Pinpoint the cell where the given text exists, returning its [X, Y] midpoint coordinate. 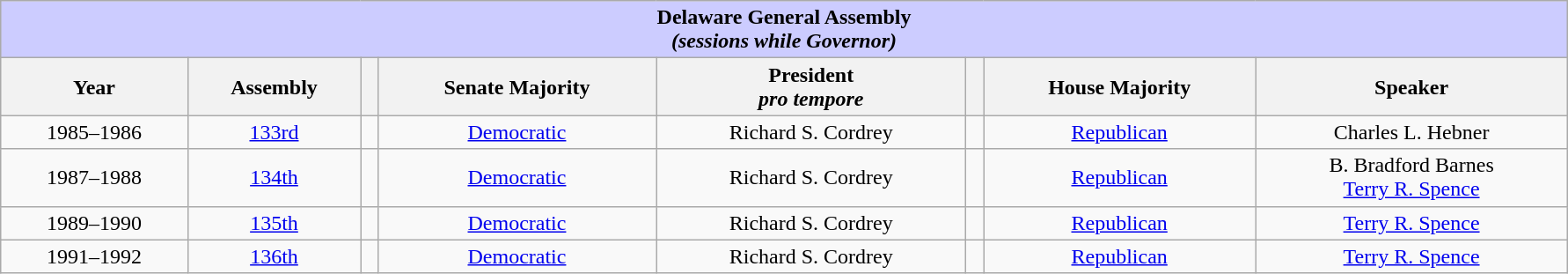
135th [274, 223]
1989–1990 [95, 223]
133rd [274, 132]
1985–1986 [95, 132]
1991–1992 [95, 256]
Speaker [1411, 86]
Senate Majority [517, 86]
Assembly [274, 86]
136th [274, 256]
134th [274, 178]
House Majority [1119, 86]
Presidentpro tempore [811, 86]
Year [95, 86]
B. Bradford BarnesTerry R. Spence [1411, 178]
Charles L. Hebner [1411, 132]
Delaware General Assembly (sessions while Governor) [785, 30]
1987–1988 [95, 178]
